Scan for the cell matching the given text and deliver its (X, Y) coordinate at center. 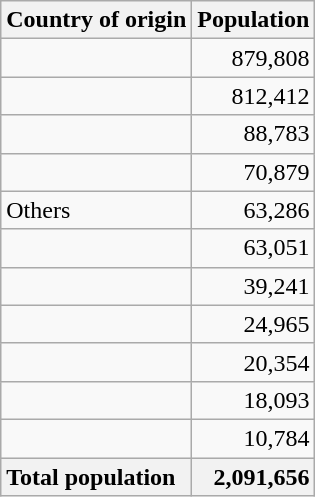
88,783 (254, 134)
63,286 (254, 210)
39,241 (254, 286)
18,093 (254, 400)
63,051 (254, 248)
812,412 (254, 96)
Country of origin (96, 20)
Population (254, 20)
879,808 (254, 58)
10,784 (254, 438)
Total population (96, 477)
24,965 (254, 324)
Others (96, 210)
2,091,656 (254, 477)
70,879 (254, 172)
20,354 (254, 362)
